From the cell containing the given text, extract its center point as [X, Y] coordinate. 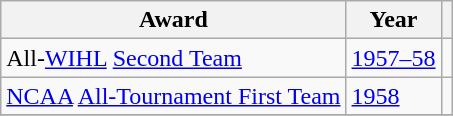
1957–58 [394, 58]
NCAA All-Tournament First Team [174, 96]
1958 [394, 96]
Award [174, 20]
Year [394, 20]
All-WIHL Second Team [174, 58]
